Determine the (x, y) coordinate at the center of the cell enclosing the given text.  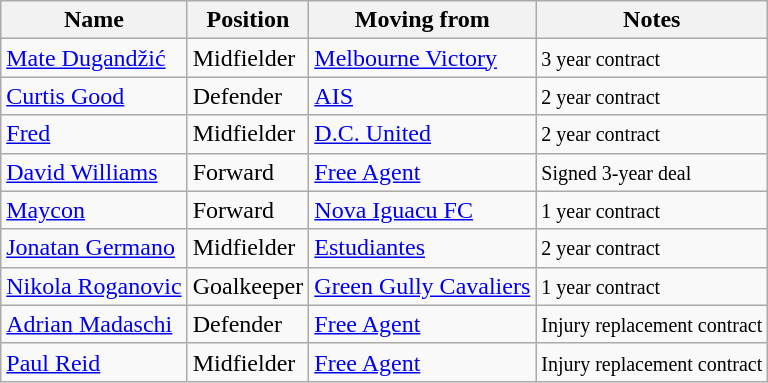
David Williams (94, 172)
Mate Dugandžić (94, 58)
Goalkeeper (248, 286)
Moving from (422, 20)
Signed 3-year deal (652, 172)
Jonatan Germano (94, 248)
Melbourne Victory (422, 58)
Nova Iguacu FC (422, 210)
Paul Reid (94, 362)
AIS (422, 96)
Curtis Good (94, 96)
Nikola Roganovic (94, 286)
Position (248, 20)
Fred (94, 134)
D.C. United (422, 134)
Estudiantes (422, 248)
Name (94, 20)
Green Gully Cavaliers (422, 286)
Maycon (94, 210)
Adrian Madaschi (94, 324)
Notes (652, 20)
3 year contract (652, 58)
